Return the [X, Y] coordinate for the center point of the cell that contains the specified text.  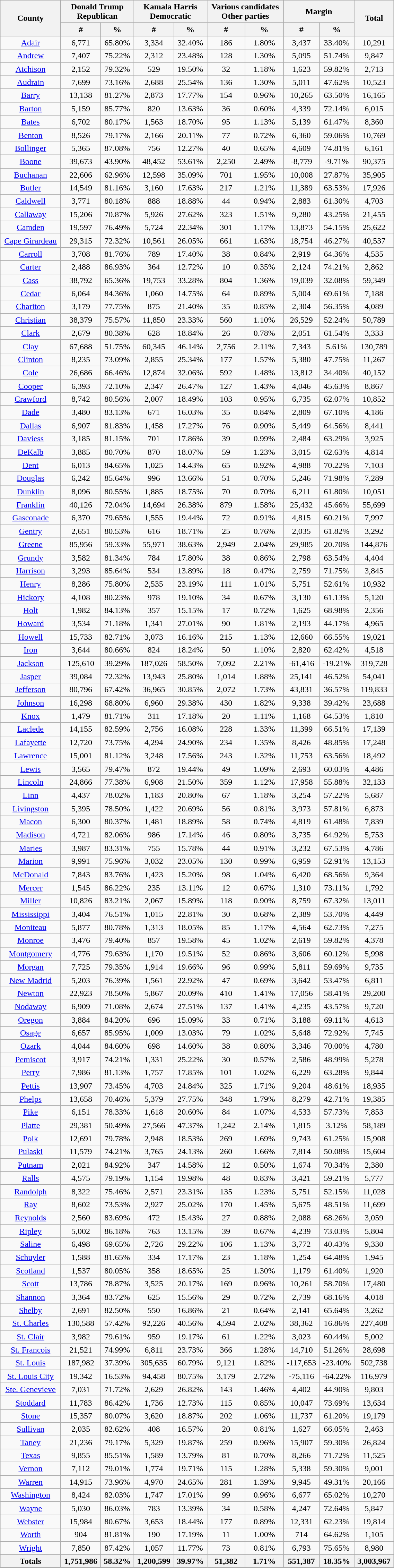
1.32% [265, 756]
0.83% [265, 1178]
-19.21% [337, 663]
8,526 [80, 135]
18,492 [374, 756]
67.42% [117, 690]
2,152 [80, 69]
1,179 [301, 1271]
Nodaway [30, 1006]
63.29% [337, 439]
9,743 [301, 1139]
53.61% [190, 161]
59.06% [337, 135]
125,610 [80, 663]
26,824 [374, 1442]
52.24% [337, 320]
81.16% [117, 188]
46 [226, 835]
73.96% [117, 1482]
76.39% [117, 980]
119,833 [374, 690]
0.94% [265, 201]
85.77% [117, 109]
11,267 [374, 359]
4,776 [80, 954]
8,980 [374, 1548]
13.89% [190, 571]
17,480 [374, 1284]
39.42% [337, 703]
54.15% [337, 228]
12,720 [80, 742]
6,908 [154, 782]
3,653 [154, 1522]
8,424 [80, 1495]
5,449 [301, 426]
11,389 [301, 188]
62.73% [337, 927]
9,280 [301, 214]
1,589 [154, 1456]
62.23% [337, 1522]
39,084 [80, 676]
2,007 [154, 399]
-61,416 [301, 663]
11,850 [154, 320]
12.72% [190, 267]
13,873 [301, 228]
2,389 [301, 914]
19.51% [190, 954]
8,360 [374, 122]
Ray [30, 1204]
15,908 [374, 1139]
67 [226, 795]
6,151 [80, 1112]
St. Louis [30, 1363]
0.35% [265, 267]
79.40% [117, 940]
80.18% [117, 201]
986 [154, 835]
4,575 [80, 1178]
65 [226, 465]
66.46% [117, 373]
16,298 [80, 703]
11,783 [80, 1403]
65.80% [117, 43]
3,885 [80, 452]
4,613 [374, 1020]
Webster [30, 1522]
10,826 [80, 901]
Livingston [30, 809]
0.95% [265, 399]
2,535 [154, 584]
59.69% [337, 967]
86.18% [117, 1231]
32.40% [190, 43]
10,051 [374, 492]
80.66% [117, 650]
20.80% [190, 795]
5,395 [80, 809]
3,772 [301, 1244]
13.11% [190, 888]
79.65% [117, 518]
2.11% [265, 346]
7,725 [80, 967]
77 [226, 135]
13,138 [80, 95]
21,455 [374, 214]
79.47% [117, 769]
85.51% [117, 1456]
Harrison [30, 571]
27.87% [337, 174]
1,009 [154, 1033]
73.03% [337, 1231]
83.72% [117, 1297]
26.47% [190, 386]
29.22% [190, 1244]
3,917 [80, 1059]
66.55% [337, 637]
959 [154, 1337]
62.63% [337, 452]
57.73% [337, 1112]
4,402 [301, 1389]
79.01% [117, 1469]
8,286 [80, 584]
2,124 [301, 267]
5,724 [154, 228]
1.58% [265, 505]
1,736 [154, 1403]
2,088 [301, 1218]
2,883 [301, 201]
472 [154, 1218]
1,618 [154, 1112]
57.42% [117, 1323]
84.20% [117, 1020]
34.40% [337, 373]
67.10% [337, 412]
58 [226, 822]
202 [226, 1416]
1,555 [154, 518]
13,634 [374, 1403]
13.15% [190, 1231]
80.56% [117, 399]
7,853 [374, 1112]
56.35% [337, 307]
73.69% [337, 1403]
9,338 [301, 703]
3,015 [301, 452]
2,304 [301, 307]
75.57% [117, 320]
2,651 [80, 531]
15.56% [190, 1297]
25.80% [190, 676]
30.85% [190, 690]
23.33% [190, 320]
81.12% [117, 756]
3,130 [301, 597]
84.13% [117, 611]
2,688 [154, 82]
Polk [30, 1139]
18.87% [190, 1416]
4,721 [80, 835]
7,814 [301, 1152]
27.51% [190, 1006]
27.75% [190, 1099]
Andrew [30, 56]
St. Francois [30, 1350]
14,915 [80, 1482]
21.40% [190, 307]
358 [154, 1271]
40.56% [190, 1323]
698 [154, 1046]
79.61% [117, 1337]
16.57% [190, 1429]
11,753 [301, 756]
78.33% [117, 1112]
6,873 [374, 809]
96 [226, 967]
Sullivan [30, 1429]
Total [374, 18]
2,571 [154, 1191]
79.78% [117, 1139]
2,713 [374, 69]
62.96% [117, 174]
Wayne [30, 1508]
6,013 [80, 465]
17.86% [190, 439]
3,708 [80, 254]
Clinton [30, 359]
1,331 [154, 1059]
14.43% [190, 465]
2.49% [265, 161]
Madison [30, 835]
32.06% [190, 373]
Texas [30, 1456]
18.75% [190, 492]
17.14% [190, 835]
17,958 [301, 782]
24,866 [80, 782]
15.43% [190, 1218]
47.37% [190, 1125]
58.50% [190, 663]
79 [226, 1033]
83.69% [117, 1218]
86.03% [117, 1508]
5,120 [374, 597]
17,248 [374, 742]
Crawford [30, 399]
534 [154, 571]
1,545 [80, 888]
26.82% [190, 1389]
5,365 [80, 148]
2,674 [154, 1006]
Newton [30, 993]
Monroe [30, 940]
Maries [30, 848]
26.05% [190, 241]
136 [226, 82]
11,579 [80, 1152]
73.16% [117, 82]
80,796 [80, 690]
61.82% [337, 531]
58,189 [374, 1125]
Butler [30, 188]
Clark [30, 333]
-64.22% [337, 1376]
-23.40% [337, 1363]
49 [226, 769]
Johnson [30, 703]
33.40% [337, 43]
8,235 [80, 359]
1.06% [265, 1416]
87.08% [117, 148]
51.74% [337, 56]
76 [226, 426]
7,745 [374, 1033]
15,001 [80, 756]
3,987 [80, 848]
63.28% [337, 1073]
52.61% [337, 584]
62.42% [337, 650]
45.63% [337, 386]
73 [226, 1548]
Greene [30, 544]
872 [154, 769]
48.51% [337, 1204]
82.62% [117, 1429]
Saline [30, 1244]
81 [226, 1456]
83.76% [117, 875]
71.18% [117, 624]
6,959 [301, 861]
18.49% [190, 399]
52 [226, 954]
19.50% [190, 69]
40.43% [337, 1244]
Linn [30, 795]
23.31% [190, 1191]
32,133 [374, 782]
Ripley [30, 1231]
14,155 [80, 729]
17,926 [374, 188]
4,378 [374, 940]
54,041 [374, 676]
1.63% [265, 241]
4,404 [374, 557]
Cass [30, 280]
19.66% [190, 967]
67.53% [337, 848]
Osage [30, 1033]
Carroll [30, 254]
996 [154, 478]
20,166 [374, 1482]
4,594 [226, 1323]
5,338 [301, 1469]
7,843 [80, 875]
3,023 [301, 1337]
80.78% [117, 927]
5,811 [301, 967]
68.56% [337, 875]
4,819 [301, 822]
4,564 [301, 927]
77.38% [117, 782]
83.13% [117, 412]
2,072 [226, 690]
5,926 [154, 214]
3,973 [301, 809]
5,004 [301, 293]
27.01% [190, 624]
9,121 [226, 1363]
19.87% [190, 1442]
11 [226, 1535]
2,193 [301, 624]
3,346 [301, 1046]
60.44% [337, 1337]
14,694 [154, 505]
6,211 [301, 492]
1,183 [154, 795]
19,179 [374, 1416]
Moniteau [30, 927]
94,458 [154, 1376]
4,533 [301, 1112]
1.07% [265, 1112]
16.08% [190, 729]
5,648 [301, 1033]
4,815 [301, 518]
80.05% [117, 1271]
Warren [30, 1482]
4,018 [374, 1297]
59,349 [374, 280]
879 [226, 505]
48 [226, 1178]
92,226 [154, 1323]
21 [226, 1310]
3,534 [80, 624]
1,625 [301, 611]
61.30% [337, 201]
25,622 [374, 228]
Atchison [30, 69]
5,203 [80, 980]
Phelps [30, 1099]
56 [226, 809]
13,011 [374, 901]
2.21% [265, 663]
348 [226, 1099]
0.71% [265, 1020]
15.20% [190, 875]
Totals [30, 1561]
0.65% [265, 148]
19,597 [80, 228]
58.41% [337, 993]
15,357 [80, 1416]
6,907 [80, 426]
2.72% [265, 1376]
79.32% [117, 69]
2,873 [154, 95]
37.39% [117, 1363]
4,786 [374, 848]
430 [226, 703]
Buchanan [30, 174]
2,560 [80, 1218]
29,985 [301, 544]
5,095 [301, 56]
186 [226, 43]
789 [154, 254]
DeKalb [30, 452]
6,960 [154, 703]
5,998 [374, 954]
8,266 [301, 1456]
61.13% [337, 597]
Lawrence [30, 756]
7,850 [80, 1548]
1,561 [154, 980]
71.98% [337, 478]
74.81% [337, 148]
2,759 [301, 571]
79.63% [117, 954]
3,073 [154, 637]
43.90% [117, 161]
10 [226, 267]
66.51% [337, 729]
15.15% [190, 611]
82.03% [117, 1495]
3,292 [374, 531]
64.92% [337, 835]
1.95% [265, 174]
50,789 [374, 320]
-9.71% [337, 161]
16.16% [190, 637]
323 [226, 214]
70.00% [337, 1046]
38,792 [80, 280]
73.45% [117, 1086]
Mississippi [30, 914]
Dent [30, 465]
103 [226, 399]
7,407 [80, 56]
44.90% [337, 1389]
68.26% [337, 1218]
111 [226, 584]
Ozark [30, 1046]
48,452 [154, 161]
Cooper [30, 386]
9,803 [374, 1389]
2.14% [265, 1125]
64.36% [337, 254]
2,798 [301, 557]
1,563 [154, 122]
4,235 [301, 1006]
38.63% [190, 544]
Stone [30, 1416]
20.09% [190, 993]
35.09% [190, 174]
1.39% [265, 1482]
18.88% [190, 201]
Camden [30, 228]
6,771 [80, 43]
0.78% [265, 333]
2,347 [154, 386]
90,375 [374, 161]
39.97% [190, 1561]
7,997 [374, 518]
154 [226, 95]
13.03% [190, 1033]
81.76% [117, 254]
10,769 [374, 135]
10,261 [301, 1284]
6,677 [301, 1495]
3,003,967 [374, 1561]
85,956 [80, 544]
875 [154, 307]
9,364 [374, 875]
19,814 [374, 1522]
2,380 [374, 1165]
Putnam [30, 1165]
6,300 [80, 822]
Reynolds [30, 1218]
17.80% [190, 557]
80.17% [117, 122]
9,844 [374, 1073]
Henry [30, 584]
9,735 [374, 967]
Various candidatesOther parties [245, 12]
0.50% [265, 1165]
4,186 [374, 412]
243 [226, 756]
1,481 [154, 822]
53.70% [337, 914]
0.88% [265, 1218]
9,330 [374, 1244]
359 [226, 782]
64 [226, 293]
55,699 [374, 505]
661 [226, 241]
Hickory [30, 597]
Wright [30, 1548]
2,619 [301, 940]
69.61% [337, 293]
3,606 [301, 954]
5,804 [374, 1231]
1.11% [265, 716]
Margin [319, 12]
7,103 [374, 465]
6,793 [301, 1548]
79.19% [117, 1178]
17,139 [374, 729]
27,566 [154, 1125]
13,812 [301, 373]
98 [226, 875]
Cape Girardeau [30, 241]
Kamala HarrisDemocratic [170, 12]
5,753 [374, 835]
6,360 [301, 135]
6,370 [80, 518]
1,313 [154, 927]
347 [154, 1165]
17.17% [190, 1258]
25.54% [190, 82]
1,537 [80, 1271]
81.13% [117, 1073]
1,422 [154, 809]
Cedar [30, 293]
3,845 [374, 571]
904 [80, 1535]
2,948 [154, 1139]
187,982 [80, 1363]
269 [226, 1139]
11,399 [301, 729]
Randolph [30, 1191]
3,421 [301, 1178]
1.12% [265, 782]
1,914 [154, 967]
63.56% [337, 756]
1.01% [265, 584]
135 [226, 1191]
8,441 [374, 426]
2,312 [154, 56]
64.56% [337, 426]
36.57% [337, 690]
4,486 [374, 769]
7,112 [80, 1469]
3,437 [301, 43]
4,247 [301, 1508]
20.70% [337, 544]
1,458 [154, 426]
26,529 [301, 320]
22.34% [190, 228]
67,688 [80, 346]
84.36% [117, 293]
592 [226, 373]
10,932 [374, 584]
5,379 [154, 1099]
2,629 [154, 1389]
616 [154, 531]
Bates [30, 122]
130,789 [374, 346]
64.62% [337, 1535]
783 [154, 1508]
Cole [30, 373]
20.69% [190, 809]
13,786 [80, 1284]
15.09% [190, 1020]
319,728 [374, 663]
Franklin [30, 505]
144,876 [374, 544]
24.84% [190, 1086]
5,011 [301, 82]
Scott [30, 1284]
Vernon [30, 1469]
80.38% [117, 333]
18.24% [190, 650]
6,015 [374, 109]
17.63% [190, 188]
19.98% [190, 1178]
2,141 [301, 1310]
72.14% [337, 109]
13.66% [190, 478]
42.71% [337, 1099]
80.23% [117, 597]
1,170 [154, 954]
281 [226, 1482]
0.57% [265, 1059]
15,907 [301, 1442]
25,141 [301, 676]
70.46% [117, 1099]
25.22% [190, 1059]
820 [154, 109]
9,991 [80, 861]
870 [154, 452]
29.38% [190, 703]
59.33% [117, 544]
Chariton [30, 307]
62.07% [337, 399]
81.71% [117, 716]
Ralls [30, 1178]
46.52% [337, 676]
86.93% [117, 267]
Daviess [30, 439]
48.85% [337, 742]
27.62% [190, 214]
72.10% [117, 386]
1,674 [301, 1165]
21.50% [190, 782]
Dade [30, 412]
628 [154, 333]
Pulaski [30, 1152]
Clay [30, 346]
1,479 [80, 716]
625 [154, 1297]
6,229 [301, 1073]
95 [226, 122]
311 [154, 716]
24.13% [190, 1152]
2.04% [265, 544]
60.79% [190, 1363]
12,598 [154, 174]
50.08% [337, 1152]
12.27% [190, 148]
1,341 [154, 624]
127 [226, 386]
6,498 [80, 1244]
17 [226, 611]
20.11% [190, 135]
50.49% [117, 1125]
234 [226, 742]
529 [154, 69]
20.60% [190, 1112]
15,604 [374, 1152]
8,322 [80, 1191]
53.47% [337, 980]
116,979 [374, 1376]
14.75% [190, 293]
8,742 [80, 399]
190 [154, 1535]
19.17% [190, 1337]
39,673 [80, 161]
70.34% [337, 1165]
29,381 [80, 1125]
2,250 [226, 161]
4,609 [301, 148]
410 [226, 993]
259 [226, 1442]
2,679 [80, 333]
2,949 [226, 544]
2,067 [154, 901]
84.60% [117, 1046]
Jefferson [30, 690]
Audrain [30, 82]
15,206 [80, 214]
2,855 [154, 359]
Pettis [30, 1086]
99 [226, 1495]
Jackson [30, 663]
Shelby [30, 1310]
4,339 [301, 109]
County [30, 18]
1.51% [265, 214]
3,476 [80, 940]
128 [226, 56]
5.61% [337, 346]
70.87% [117, 214]
6,657 [80, 1033]
11,699 [374, 1204]
32 [226, 69]
36,965 [154, 690]
12.73% [190, 1403]
1,168 [301, 716]
2,051 [301, 333]
4,108 [80, 597]
0.76% [265, 531]
47.75% [337, 359]
1,588 [80, 1258]
71.08% [117, 1006]
23.19% [190, 584]
15.89% [190, 901]
235 [154, 888]
Holt [30, 611]
Platte [30, 1125]
78.87% [117, 1284]
71.75% [337, 571]
696 [154, 1020]
82.06% [117, 835]
357 [154, 611]
61 [226, 1337]
Adair [30, 43]
Worth [30, 1535]
15.78% [190, 848]
366 [226, 1350]
1.57% [265, 359]
Dunklin [30, 492]
334 [154, 1258]
5,030 [80, 1508]
55.88% [337, 782]
3,032 [154, 861]
19,039 [301, 280]
73.09% [117, 359]
-8,779 [301, 161]
11,525 [374, 1456]
29,315 [80, 241]
33.28% [190, 280]
1,242 [226, 1125]
80.67% [117, 1522]
Washington [30, 1495]
7,986 [80, 1073]
5,675 [301, 1204]
7,092 [226, 663]
20.17% [190, 1284]
18,754 [301, 241]
169 [226, 1284]
4,449 [374, 914]
228 [226, 729]
5,847 [374, 1508]
1,885 [154, 492]
Lincoln [30, 782]
784 [154, 557]
755 [154, 848]
2,166 [154, 135]
40,126 [80, 505]
Bollinger [30, 148]
325 [226, 1086]
3.12% [337, 1125]
137 [226, 1006]
Grundy [30, 557]
8,759 [301, 901]
17.77% [190, 95]
3,642 [301, 980]
75.22% [117, 56]
19,342 [80, 1376]
86.22% [117, 888]
Gentry [30, 531]
6,702 [80, 122]
Barton [30, 109]
60.12% [337, 954]
61.25% [337, 1139]
57.81% [337, 809]
18.71% [190, 531]
5,139 [301, 122]
6,420 [301, 875]
1,105 [374, 1535]
58.32% [117, 1561]
2,463 [374, 1429]
23 [226, 1258]
39.29% [117, 663]
80.70% [117, 452]
69.65% [117, 1244]
Iron [30, 650]
18,935 [374, 1086]
84 [226, 1112]
7,289 [374, 478]
2,488 [80, 267]
82.50% [117, 1310]
63.53% [337, 188]
36 [226, 109]
Douglas [30, 478]
24.65% [190, 1482]
3,333 [374, 333]
83.21% [117, 901]
1,423 [154, 875]
72.04% [117, 505]
714 [301, 1535]
1.36% [265, 280]
10,270 [374, 1495]
St. Louis City [30, 1376]
2.02% [265, 1323]
8,426 [301, 742]
17.40% [190, 254]
888 [154, 201]
33 [226, 1020]
12,874 [154, 373]
68.98% [337, 611]
72.92% [337, 1033]
32.08% [337, 280]
57.22% [337, 795]
85.95% [117, 1033]
3,765 [154, 1152]
29,200 [374, 993]
Howell [30, 637]
45 [226, 940]
28,698 [374, 1350]
1,015 [154, 914]
73.75% [117, 742]
Gasconade [30, 518]
10,852 [374, 399]
Jasper [30, 676]
3,262 [374, 1310]
17.01% [190, 1495]
47.62% [337, 82]
4,437 [80, 795]
3,248 [154, 756]
58.70% [337, 1284]
7,188 [374, 293]
12,331 [301, 1522]
18.44% [190, 1522]
9,855 [80, 1456]
80.75% [190, 1376]
St. Charles [30, 1323]
50 [226, 650]
52.91% [337, 861]
Howard [30, 624]
65.02% [337, 1495]
1,200,599 [154, 1561]
0.74% [265, 822]
61.20% [337, 1416]
21,236 [80, 1442]
40,537 [374, 241]
1.35% [265, 742]
11,737 [301, 1416]
80.37% [117, 822]
8,279 [301, 1099]
13,153 [374, 861]
Taney [30, 1442]
364 [154, 267]
5,159 [80, 109]
35,905 [374, 174]
78.02% [117, 795]
17,056 [301, 993]
4,239 [301, 1231]
61.54% [337, 333]
8,096 [80, 492]
1.46% [265, 1389]
217 [226, 188]
978 [154, 597]
Oregon [30, 1020]
61.48% [337, 822]
Lafayette [30, 742]
Morgan [30, 967]
85 [226, 927]
0.58% [265, 1508]
Lewis [30, 769]
27 [226, 1218]
Carter [30, 267]
3,480 [80, 412]
0.68% [265, 914]
101 [226, 1073]
550 [154, 1310]
McDonald [30, 875]
5,246 [301, 478]
22,923 [80, 993]
84.92% [117, 1165]
19.10% [190, 597]
1.00% [265, 1535]
10,008 [301, 174]
2,820 [301, 650]
22,606 [80, 174]
6,242 [80, 478]
72 [226, 518]
61.40% [337, 1271]
Miller [30, 901]
16,165 [374, 95]
82.71% [117, 637]
17.56% [190, 756]
13,658 [80, 1099]
8,867 [374, 386]
1,014 [226, 676]
3,185 [80, 439]
63.50% [337, 95]
4,965 [374, 624]
16.53% [117, 1376]
25.02% [190, 1204]
79.35% [117, 967]
New Madrid [30, 980]
13,943 [154, 676]
18.53% [190, 1139]
19.58% [190, 940]
2,919 [301, 254]
1,025 [154, 465]
16.03% [190, 412]
763 [154, 1231]
73.11% [337, 888]
82.59% [117, 729]
14.60% [190, 1046]
23.48% [190, 56]
19,021 [374, 637]
2,356 [374, 611]
Boone [30, 161]
5,777 [374, 1178]
65.64% [337, 1310]
2,484 [301, 439]
15,984 [80, 1522]
3,293 [80, 571]
68.80% [117, 703]
65.36% [117, 280]
857 [154, 940]
77.75% [117, 307]
130,588 [80, 1323]
1.80% [265, 43]
5,877 [80, 927]
4,518 [374, 650]
87.42% [117, 1548]
43.57% [337, 1006]
1,060 [154, 293]
2,693 [301, 769]
19.71% [190, 1469]
59 [226, 452]
Knox [30, 716]
2,862 [374, 267]
12,691 [80, 1139]
-75,116 [301, 1376]
3,334 [154, 43]
7,343 [301, 346]
10,523 [374, 82]
83.31% [117, 848]
560 [226, 320]
7,699 [80, 82]
40,152 [374, 373]
90 [226, 624]
80.53% [117, 531]
4,046 [301, 386]
75.96% [117, 861]
17.27% [190, 426]
3,771 [80, 201]
10,291 [374, 43]
64.48% [337, 1258]
38,362 [301, 1323]
3,404 [80, 914]
2,691 [80, 1310]
52.15% [337, 1191]
70.22% [337, 465]
81.81% [117, 1535]
305,635 [154, 1363]
48.61% [337, 1086]
9,945 [301, 1482]
3,364 [80, 1297]
170 [226, 1204]
Scotland [30, 1271]
10,265 [301, 95]
6,909 [80, 1006]
23.73% [190, 1350]
15,733 [80, 637]
130 [226, 861]
76.51% [117, 914]
1.79% [265, 1099]
70 [226, 492]
Mercer [30, 888]
66.05% [337, 1429]
Callaway [30, 214]
4,970 [154, 1482]
118 [226, 901]
408 [154, 1429]
Schuyler [30, 1258]
502,738 [374, 1363]
Caldwell [30, 201]
1,982 [80, 611]
51,382 [226, 1561]
45.66% [337, 505]
Stoddard [30, 1403]
4,535 [374, 254]
7,839 [374, 822]
12,660 [301, 637]
4,814 [374, 452]
Dallas [30, 426]
Christian [30, 320]
Macon [30, 822]
80.55% [117, 492]
9,204 [301, 1086]
18.35% [337, 1561]
44.17% [337, 624]
2,809 [301, 412]
51.26% [337, 1350]
69.11% [337, 1020]
48.99% [337, 1059]
4,780 [374, 1046]
1.21% [265, 188]
St. Clair [30, 1337]
17.85% [190, 1073]
81.65% [117, 1258]
1.43% [265, 386]
Pike [30, 1112]
13,907 [80, 1086]
9,720 [374, 1006]
1,747 [154, 1495]
2,586 [301, 1059]
46.14% [190, 346]
756 [154, 148]
Shannon [30, 1297]
4,988 [301, 465]
38,379 [80, 320]
3,160 [154, 188]
60,345 [154, 346]
1,623 [301, 69]
1.66% [265, 1152]
64.53% [337, 716]
1,945 [374, 1258]
75.46% [117, 1191]
1,792 [374, 888]
3,232 [301, 848]
23,688 [374, 703]
11,028 [374, 1191]
26 [226, 333]
1,774 [154, 1469]
1,815 [301, 1125]
2,927 [154, 1204]
81.34% [117, 557]
4,294 [154, 742]
4,044 [80, 1046]
2,739 [301, 1297]
1,154 [154, 1178]
86.42% [117, 1403]
1,254 [301, 1258]
1.04% [265, 875]
5,867 [154, 993]
0.60% [265, 109]
5,687 [374, 795]
13.39% [190, 1508]
7,031 [80, 1389]
804 [226, 280]
0.92% [265, 465]
80.07% [117, 1416]
Donald TrumpRepublican [97, 12]
23.05% [190, 861]
1.45% [265, 1204]
61.80% [337, 492]
19,753 [154, 280]
14,710 [301, 1350]
25,432 [301, 505]
7,275 [374, 927]
18.84% [190, 333]
46.27% [337, 241]
60.03% [337, 769]
2,021 [80, 1165]
51 [226, 478]
75.65% [337, 1548]
Pemiscot [30, 1059]
1,627 [301, 1429]
824 [154, 650]
301 [226, 228]
1.48% [265, 373]
6,161 [374, 148]
9,001 [374, 1469]
81.27% [117, 95]
75.80% [117, 584]
81.83% [117, 426]
22.81% [190, 914]
10,561 [154, 241]
29 [226, 1297]
3,525 [154, 1284]
1,057 [154, 1548]
8,602 [80, 1204]
5,329 [154, 1442]
5,278 [374, 1059]
18.07% [190, 452]
51.75% [117, 346]
1.81% [265, 624]
3,644 [80, 650]
68.16% [337, 1297]
106 [226, 1244]
72.64% [337, 1508]
3,735 [301, 835]
1,310 [301, 888]
13.79% [190, 1456]
84.65% [117, 465]
Benton [30, 135]
1.33% [265, 729]
3,188 [301, 1020]
18.89% [190, 822]
17.18% [190, 716]
14.58% [190, 1165]
0.64% [265, 1310]
67.32% [337, 901]
3,059 [374, 1218]
14,549 [80, 188]
1.88% [265, 676]
26,686 [80, 373]
Perry [30, 1073]
63.54% [337, 557]
43,831 [301, 690]
10,047 [301, 1403]
3,925 [374, 439]
0.47% [265, 571]
551,387 [301, 1561]
215 [226, 637]
227,408 [374, 1323]
3,254 [301, 795]
671 [154, 412]
24.90% [190, 742]
47 [226, 980]
60.21% [337, 518]
61.47% [337, 122]
59.21% [337, 1178]
260 [226, 1152]
5,380 [301, 359]
43.25% [337, 214]
55,971 [154, 544]
1.22% [265, 1337]
13.63% [190, 109]
6,393 [80, 386]
Montgomery [30, 954]
1,920 [374, 1271]
2,726 [154, 1244]
22.92% [190, 980]
Barry [30, 95]
1,751,986 [80, 1561]
18.05% [190, 927]
6,735 [301, 399]
49.31% [337, 1482]
11.77% [190, 1548]
18.65% [190, 1271]
1.73% [265, 690]
3,565 [80, 769]
26.38% [190, 505]
Ste. Genevieve [30, 1389]
73.53% [117, 1204]
9,847 [374, 56]
19,385 [374, 1099]
Marion [30, 861]
25.34% [190, 359]
143 [226, 1389]
76.49% [117, 228]
3,582 [80, 557]
74.99% [117, 1350]
1,757 [154, 1073]
1.69% [265, 1139]
3,982 [80, 1337]
0.69% [265, 980]
4,089 [374, 307]
18 [226, 571]
17.19% [190, 1535]
1.09% [265, 769]
Laclede [30, 729]
6,064 [80, 293]
81.15% [117, 439]
1,810 [374, 716]
18.70% [190, 122]
21,521 [80, 1350]
3,884 [80, 1020]
-117,653 [301, 1363]
40 [226, 148]
3,620 [154, 1416]
187,026 [154, 663]
